Output the (x, y) coordinate of the center of the cell containing the given text.  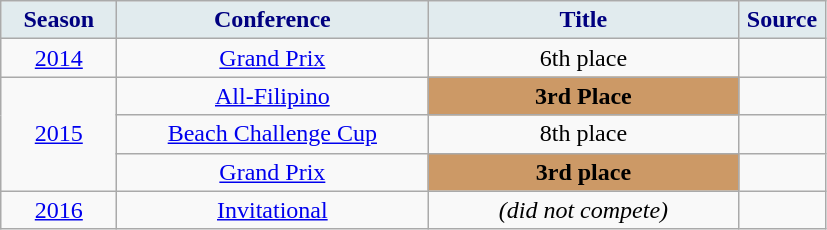
Season (59, 20)
2014 (59, 58)
6th place (584, 58)
3rd place (584, 172)
Source (782, 20)
Title (584, 20)
(did not compete) (584, 210)
Conference (272, 20)
2016 (59, 210)
2015 (59, 134)
Beach Challenge Cup (272, 134)
Invitational (272, 210)
8th place (584, 134)
3rd Place (584, 96)
All-Filipino (272, 96)
